Output the [X, Y] coordinate of the center of the cell containing the given text.  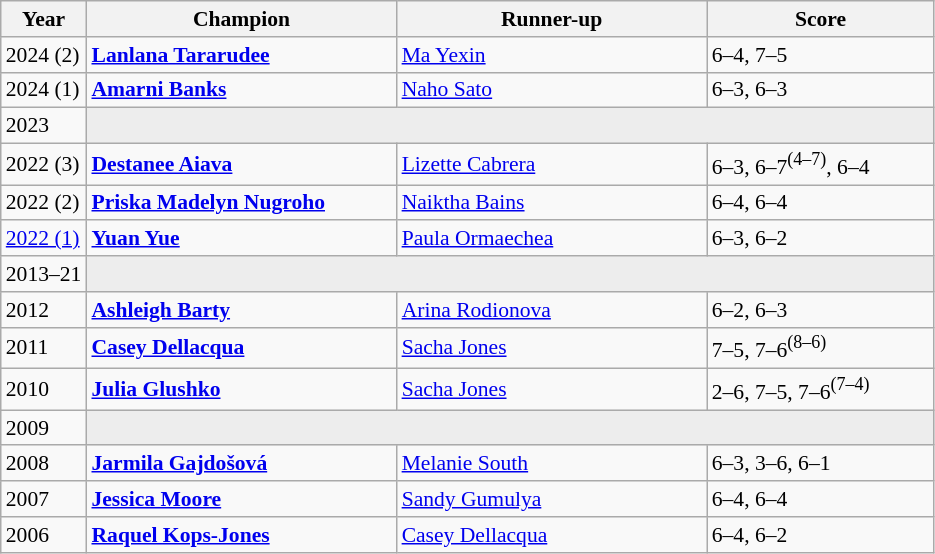
6–3, 6–7(4–7), 6–4 [821, 164]
Arina Rodionova [552, 310]
Julia Glushko [241, 390]
Melanie South [552, 464]
Jessica Moore [241, 499]
6–3, 6–3 [821, 90]
Raquel Kops-Jones [241, 535]
Yuan Yue [241, 239]
Paula Ormaechea [552, 239]
Sandy Gumulya [552, 499]
Ashleigh Barty [241, 310]
2007 [44, 499]
2008 [44, 464]
Amarni Banks [241, 90]
Score [821, 19]
2006 [44, 535]
2013–21 [44, 274]
Runner-up [552, 19]
6–4, 6–2 [821, 535]
7–5, 7–6(8–6) [821, 348]
2022 (1) [44, 239]
2–6, 7–5, 7–6(7–4) [821, 390]
Destanee Aiava [241, 164]
2022 (3) [44, 164]
Naiktha Bains [552, 203]
6–4, 7–5 [821, 55]
2024 (2) [44, 55]
6–2, 6–3 [821, 310]
2023 [44, 126]
6–3, 3–6, 6–1 [821, 464]
2009 [44, 428]
2022 (2) [44, 203]
Priska Madelyn Nugroho [241, 203]
2012 [44, 310]
2010 [44, 390]
Year [44, 19]
6–3, 6–2 [821, 239]
Champion [241, 19]
2024 (1) [44, 90]
Lanlana Tararudee [241, 55]
Ma Yexin [552, 55]
Jarmila Gajdošová [241, 464]
2011 [44, 348]
Lizette Cabrera [552, 164]
Naho Sato [552, 90]
